For the text-containing cell, return its midpoint in [X, Y] coordinate format. 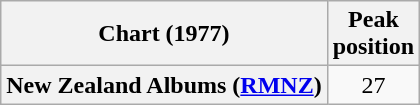
New Zealand Albums (RMNZ) [164, 85]
Peakposition [373, 34]
Chart (1977) [164, 34]
27 [373, 85]
